Determine the [X, Y] coordinate at the center of the cell enclosing the given text.  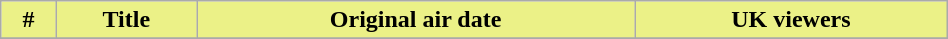
Original air date [416, 20]
Title [126, 20]
# [28, 20]
UK viewers [792, 20]
